Search for the cell housing the specified text and yield its [x, y] center coordinate. 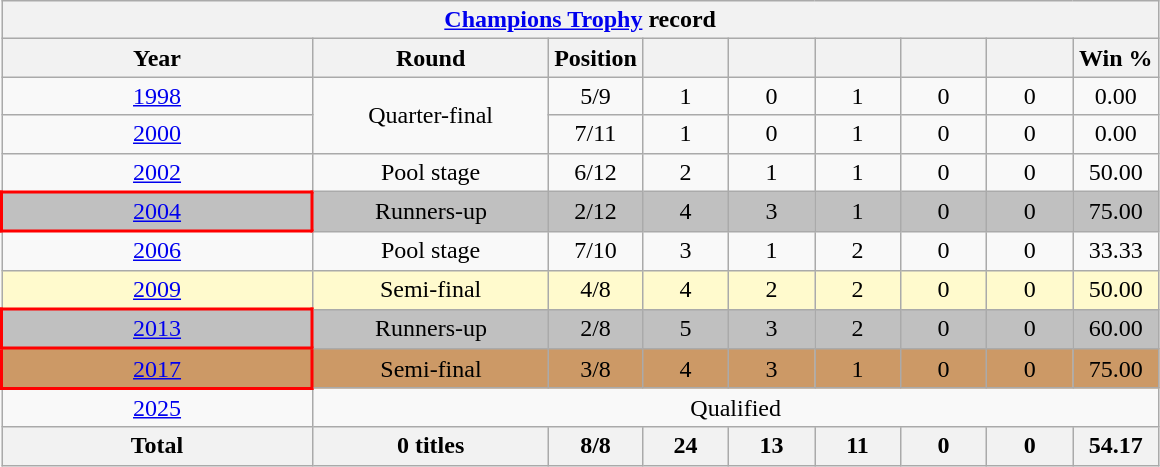
2000 [158, 134]
2/8 [596, 329]
5 [685, 329]
2025 [158, 408]
Champions Trophy record [580, 20]
2004 [158, 212]
3/8 [596, 369]
60.00 [1116, 329]
Total [158, 446]
5/9 [596, 96]
2009 [158, 290]
24 [685, 446]
13 [771, 446]
Round [431, 58]
2006 [158, 250]
Year [158, 58]
Quarter-final [431, 115]
7/10 [596, 250]
2013 [158, 329]
11 [857, 446]
33.33 [1116, 250]
7/11 [596, 134]
2002 [158, 172]
Position [596, 58]
54.17 [1116, 446]
8/8 [596, 446]
1998 [158, 96]
4/8 [596, 290]
Qualified [736, 408]
0 titles [431, 446]
2017 [158, 369]
2/12 [596, 212]
6/12 [596, 172]
Win % [1116, 58]
